For the text-containing cell, return its midpoint in (X, Y) coordinate format. 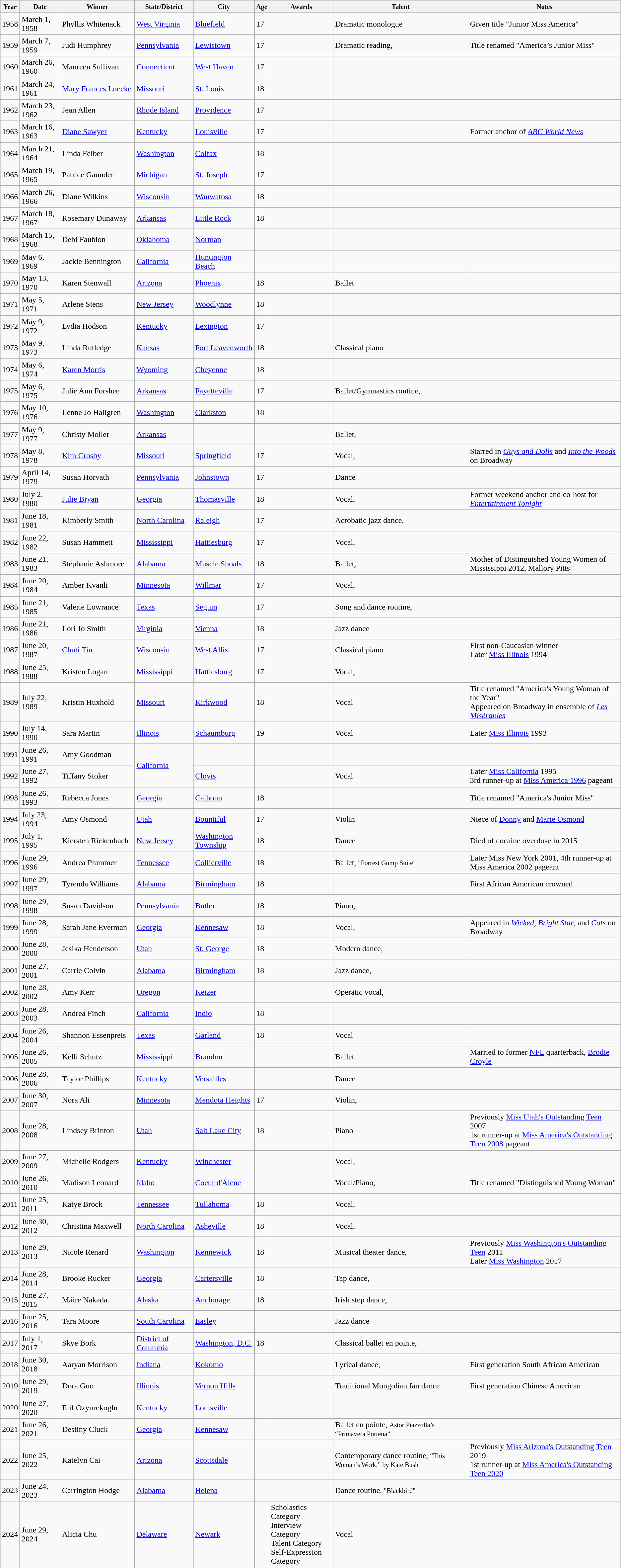
Lydia Hodson (97, 326)
1998 (10, 906)
1958 (10, 24)
Michelle Rodgers (97, 1161)
Lewistown (224, 45)
Patrice Gaunder (97, 175)
South Carolina (164, 1321)
June 20, 1984 (40, 585)
2022 (10, 1460)
First non-Caucasian winnerLater Miss Illinois 1994 (544, 650)
Kennewick (224, 1252)
1981 (10, 521)
Springfield (224, 455)
First generation South African American (544, 1364)
Previously Miss Arizona's Outstanding Teen 2019 1st runner-up at Miss America's Outstanding Teen 2020 (544, 1460)
Valerie Lowrance (97, 607)
Norman (224, 240)
Elif Ozyurekoglu (97, 1408)
West Virginia (164, 24)
1985 (10, 607)
June 29, 1996 (40, 863)
Muscle Shoals (224, 564)
July 23, 1994 (40, 819)
June 25, 2022 (40, 1460)
Age (262, 7)
1980 (10, 499)
1962 (10, 110)
June 29, 1998 (40, 906)
Woodlynne (224, 305)
Connecticut (164, 67)
Married to former NFL quarterback, Brodie Croyle (544, 1057)
1992 (10, 776)
March 16, 1963 (40, 131)
June 26, 1993 (40, 797)
St. Louis (224, 88)
Idaho (164, 1183)
Vienna (224, 629)
19 (262, 733)
June 25, 2011 (40, 1204)
June 27, 1992 (40, 776)
June 29, 1997 (40, 884)
1975 (10, 391)
June 29, 2013 (40, 1252)
1996 (10, 863)
Alaska (164, 1299)
June 28, 2003 (40, 1014)
Andrea Plummer (97, 863)
Garland (224, 1035)
July 2, 1980 (40, 499)
Ballet en pointe, Astor Piazzolla’s “Primavera Portena” (401, 1430)
Karen Morris (97, 369)
Linda Rutledge (97, 348)
1972 (10, 326)
2004 (10, 1035)
Dora Guo (97, 1386)
1987 (10, 650)
Alicia Chu (97, 1534)
Winchester (224, 1161)
Dramatic monologue (401, 24)
Newark (224, 1534)
Scholastics CategoryInterview CategoryTalent CategorySelf-Expression Category (301, 1534)
Oklahoma (164, 240)
Lori Jo Smith (97, 629)
June 18, 1981 (40, 521)
Madison Leonard (97, 1183)
Easley (224, 1321)
1995 (10, 841)
Given title "Junior Miss America" (544, 24)
May 9, 1972 (40, 326)
June 21, 1985 (40, 607)
June 30, 2007 (40, 1100)
Delaware (164, 1534)
2013 (10, 1252)
1988 (10, 672)
May 8, 1978 (40, 455)
Rosemary Dunaway (97, 218)
District of Columbia (164, 1343)
Kelli Schutz (97, 1057)
June 26, 2005 (40, 1057)
Salt Lake City (224, 1131)
Maureen Sullivan (97, 67)
Kristin Huxhold (97, 702)
June 27, 2001 (40, 970)
Karen Stenwall (97, 283)
Linda Felber (97, 153)
Cheyenne (224, 369)
June 28, 1999 (40, 927)
June 27, 2015 (40, 1299)
March 7, 1959 (40, 45)
Winner (97, 7)
St. Joseph (224, 175)
Seguin (224, 607)
2000 (10, 949)
July 1, 2017 (40, 1343)
June 28, 2000 (40, 949)
1989 (10, 702)
City (224, 7)
March 26, 1960 (40, 67)
Amy Osmond (97, 819)
Michigan (164, 175)
Bluefield (224, 24)
Vernon Hills (224, 1386)
Diane Sawyer (97, 131)
Kansas (164, 348)
March 21, 1964 (40, 153)
June 29, 2024 (40, 1534)
Debi Faubion (97, 240)
Previously Miss Utah's Outstanding Teen 20071st runner-up at Miss America's Outstanding Teen 2008 pageant (544, 1131)
June 20, 1987 (40, 650)
March 24, 1961 (40, 88)
May 13, 1970 (40, 283)
2006 (10, 1078)
Irish step dance, (401, 1299)
1968 (10, 240)
2014 (10, 1278)
1982 (10, 542)
1960 (10, 67)
2023 (10, 1491)
Mendota Heights (224, 1100)
Julie Ann Forshee (97, 391)
Kokomo (224, 1364)
2001 (10, 970)
Song and dance routine, (401, 607)
Violin, (401, 1100)
Brandon (224, 1057)
Chuti Tiu (97, 650)
Died of cocaine overdose in 2015 (544, 841)
Niece of Donny and Marie Osmond (544, 819)
Amy Goodman (97, 754)
1999 (10, 927)
Talent (401, 7)
1964 (10, 153)
June 26, 2021 (40, 1430)
1971 (10, 305)
1959 (10, 45)
June 24, 2023 (40, 1491)
Notes (544, 7)
Oregon (164, 992)
Christy Moller (97, 434)
March 18, 1967 (40, 218)
Aaryan Morrison (97, 1364)
Taylor Phillips (97, 1078)
March 1, 1958 (40, 24)
Carrie Colvin (97, 970)
Title renamed "America’s Junior Miss" (544, 45)
May 6, 1974 (40, 369)
Piano, (401, 906)
June 25, 2016 (40, 1321)
June 26, 2004 (40, 1035)
Wyoming (164, 369)
2005 (10, 1057)
2008 (10, 1131)
July 22, 1989 (40, 702)
Versailles (224, 1078)
Washington Township (224, 841)
Starred in Guys and Dolls and Into the Woods on Broadway (544, 455)
July 1, 1995 (40, 841)
Brooke Rucker (97, 1278)
Carrington Hodge (97, 1491)
Traditional Mongolian fan dance (401, 1386)
March 15, 1968 (40, 240)
Clovis (224, 776)
Arlene Stens (97, 305)
Vocal/Piano, (401, 1183)
March 26, 1966 (40, 197)
June 25, 1988 (40, 672)
2016 (10, 1321)
Violin (401, 819)
Musical theater dance, (401, 1252)
2019 (10, 1386)
Amy Kerr (97, 992)
Indiana (164, 1364)
June 28, 2006 (40, 1078)
June 27, 2009 (40, 1161)
West Haven (224, 67)
2020 (10, 1408)
Johnstown (224, 477)
1970 (10, 283)
1976 (10, 412)
Year (10, 7)
Date (40, 7)
1977 (10, 434)
2002 (10, 992)
Susan Horvath (97, 477)
Keizer (224, 992)
1994 (10, 819)
Phoenix (224, 283)
March 19, 1965 (40, 175)
June 28, 2002 (40, 992)
Fort Leavenworth (224, 348)
Sara Martin (97, 733)
Acrobatic jazz dance, (401, 521)
June 21, 1986 (40, 629)
Bountiful (224, 819)
Title renamed "Distinguished Young Woman" (544, 1183)
Appeared in Wicked, Bright Star, and Cats on Broadway (544, 927)
Mary Frances Luecke (97, 88)
Wauwatosa (224, 197)
Kimberly Smith (97, 521)
1978 (10, 455)
Collierville (224, 863)
Katelyn Cai (97, 1460)
St. George (224, 949)
1997 (10, 884)
2007 (10, 1100)
Dramatic reading, (401, 45)
1969 (10, 261)
Cartersville (224, 1278)
2012 (10, 1226)
Phyllis Whitenack (97, 24)
Providence (224, 110)
Destiny Cluck (97, 1430)
1973 (10, 348)
2021 (10, 1430)
June 22, 1982 (40, 542)
Awards (301, 7)
1974 (10, 369)
Helena (224, 1491)
Operatic vocal, (401, 992)
Anchorage (224, 1299)
Lexington (224, 326)
1990 (10, 733)
Nicole Renard (97, 1252)
State/District (164, 7)
Calhoun (224, 797)
May 10, 1976 (40, 412)
1963 (10, 131)
June 21, 1983 (40, 564)
Mother of Distinguished Young Women of Mississippi 2012, Mallory Pitts (544, 564)
July 14, 1990 (40, 733)
Little Rock (224, 218)
2018 (10, 1364)
2010 (10, 1183)
1983 (10, 564)
May 6, 1969 (40, 261)
Tap dance, (401, 1278)
Rebecca Jones (97, 797)
Kim Crosby (97, 455)
First generation Chinese American (544, 1386)
Susan Davidson (97, 906)
Later Miss California 19953rd runner-up at Miss America 1996 pageant (544, 776)
March 23, 1962 (40, 110)
Lindsey Brinton (97, 1131)
Lyrical dance, (401, 1364)
June 29, 2019 (40, 1386)
1966 (10, 197)
Piano (401, 1131)
1991 (10, 754)
Jean Allen (97, 110)
April 14, 1979 (40, 477)
Indio (224, 1014)
2017 (10, 1343)
June 30, 2018 (40, 1364)
Jackie Bennington (97, 261)
May 9, 1977 (40, 434)
Andrea Finch (97, 1014)
Colfax (224, 153)
Clarkston (224, 412)
Amber Kvanli (97, 585)
Diane Wilkins (97, 197)
Thomasville (224, 499)
Previously Miss Washington's Outstanding Teen 2011Later Miss Washington 2017 (544, 1252)
2024 (10, 1534)
Jesika Henderson (97, 949)
2015 (10, 1299)
Kirkwood (224, 702)
Former anchor of ABC World News (544, 131)
June 27, 2020 (40, 1408)
Tullahoma (224, 1204)
Butler (224, 906)
Lenne Jo Hallgren (97, 412)
Shannon Essenpreis (97, 1035)
1984 (10, 585)
Katye Brock (97, 1204)
Contemporary dance routine, “This Woman’s Work,” by Kate Bush (401, 1460)
Classical ballet en pointe, (401, 1343)
Nora Ali (97, 1100)
Jazz dance, (401, 970)
May 6, 1975 (40, 391)
Tyrenda Williams (97, 884)
2011 (10, 1204)
Raleigh (224, 521)
June 26, 1991 (40, 754)
2009 (10, 1161)
Title renamed "America's Junior Miss" (544, 797)
Sarah Jane Everman (97, 927)
Ballet, "Forrest Gump Suite" (401, 863)
1979 (10, 477)
Washington, D.C. (224, 1343)
Coeur d'Alene (224, 1183)
Susan Hammett (97, 542)
Fayetteville (224, 391)
June 28, 2008 (40, 1131)
1993 (10, 797)
June 26, 2010 (40, 1183)
Rhode Island (164, 110)
Skye Bork (97, 1343)
1965 (10, 175)
May 9, 1973 (40, 348)
1986 (10, 629)
Later Miss New York 2001, 4th runner-up at Miss America 2002 pageant (544, 863)
Judi Humphrey (97, 45)
June 28, 2014 (40, 1278)
June 30, 2012 (40, 1226)
Huntington Beach (224, 261)
Willmar (224, 585)
West Allis (224, 650)
Tara Moore (97, 1321)
Ballet/Gymnastics routine, (401, 391)
Kristen Logan (97, 672)
May 5, 1971 (40, 305)
Kiersten Rickenbach (97, 841)
Dance routine, "Blackbird" (401, 1491)
2003 (10, 1014)
1967 (10, 218)
Former weekend anchor and co-host for Entertainment Tonight (544, 499)
Tiffany Stoker (97, 776)
1961 (10, 88)
First African American crowned (544, 884)
Christina Maxwell (97, 1226)
Later Miss Illinois 1993 (544, 733)
Máire Nakada (97, 1299)
Title renamed "America's Young Woman of the Year"Appeared on Broadway in ensemble of Les Misérables (544, 702)
Modern dance, (401, 949)
Virginia (164, 629)
Julie Bryan (97, 499)
Asheville (224, 1226)
Schaumburg (224, 733)
Scottsdale (224, 1460)
Stephanie Ashmore (97, 564)
